Provide the (X, Y) coordinate of the cell's center where the given text is located.  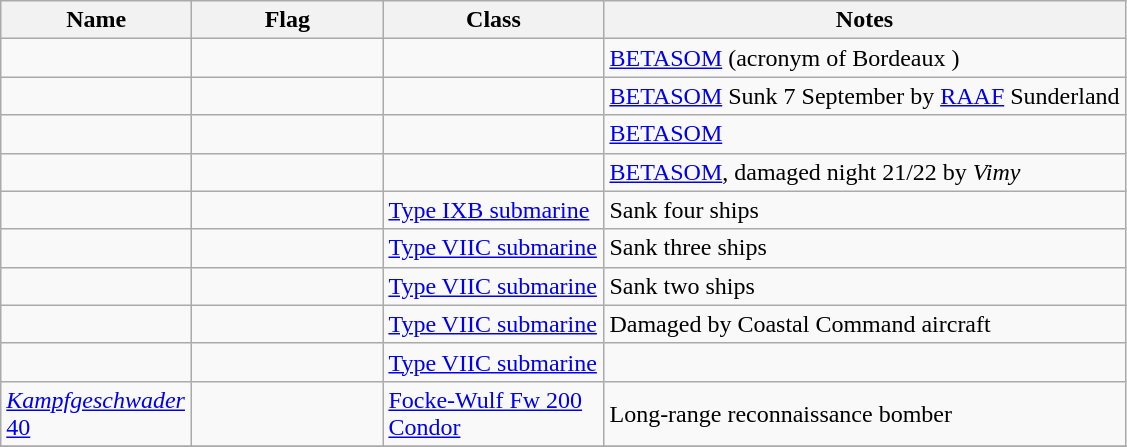
Notes (864, 20)
Long-range reconnaissance bomber (864, 414)
Damaged by Coastal Command aircraft (864, 324)
Class (494, 20)
Flag (288, 20)
BETASOM (864, 134)
Focke-Wulf Fw 200 Condor (494, 414)
Sank four ships (864, 210)
BETASOM, damaged night 21/22 by Vimy (864, 172)
Name (96, 20)
Type IXB submarine (494, 210)
Sank three ships (864, 248)
BETASOM Sunk 7 September by RAAF Sunderland (864, 96)
BETASOM (acronym of Bordeaux ) (864, 58)
Kampfgeschwader 40 (96, 414)
Sank two ships (864, 286)
